Determine the [x, y] coordinate at the center of the cell enclosing the given text.  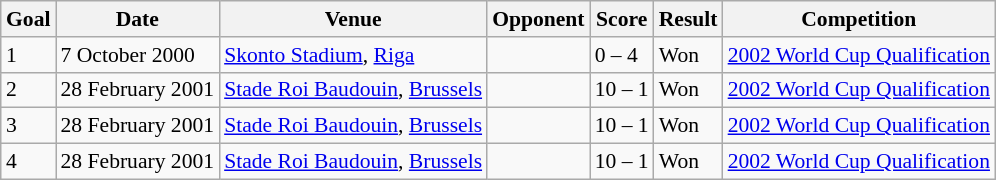
Competition [859, 19]
3 [28, 126]
Goal [28, 19]
Date [138, 19]
Opponent [538, 19]
4 [28, 161]
Venue [353, 19]
1 [28, 54]
Result [688, 19]
7 October 2000 [138, 54]
0 – 4 [622, 54]
Score [622, 19]
Skonto Stadium, Riga [353, 54]
2 [28, 90]
